Return the [x, y] coordinate for the center point of the cell that contains the specified text.  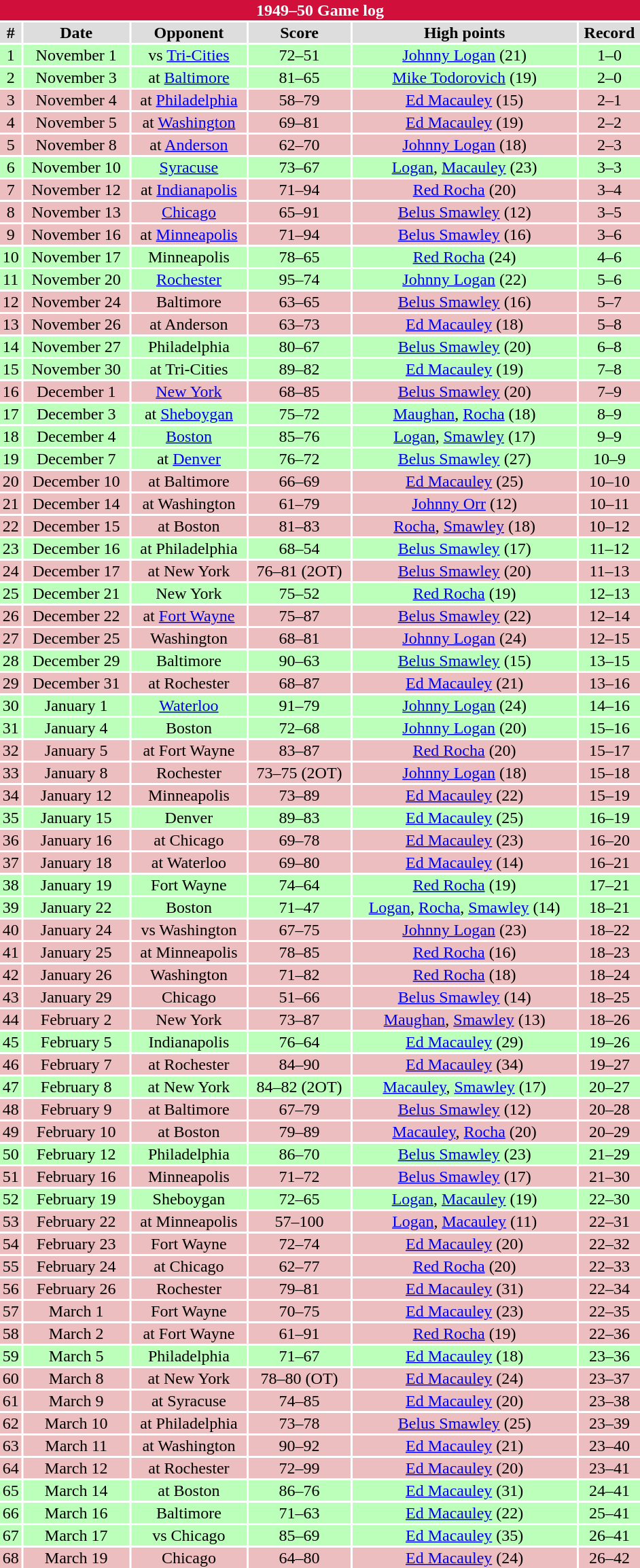
38 [11, 885]
Record [609, 33]
48 [11, 1109]
37 [11, 863]
Belus Smawley (27) [464, 459]
January 26 [76, 975]
November 12 [76, 190]
11–12 [609, 548]
62–77 [300, 1266]
6 [11, 167]
20–27 [609, 1087]
January 15 [76, 818]
20 [11, 481]
December 1 [76, 391]
19–27 [609, 1064]
March 8 [76, 1378]
18–21 [609, 907]
November 30 [76, 369]
43 [11, 997]
February 7 [76, 1064]
January 19 [76, 885]
14 [11, 347]
31 [11, 728]
Logan, Rocha, Smawley (14) [464, 907]
8–9 [609, 414]
30 [11, 705]
19–26 [609, 1042]
January 18 [76, 863]
2–0 [609, 77]
76–81 (2OT) [300, 571]
February 12 [76, 1154]
March 10 [76, 1423]
13–15 [609, 661]
Johnny Orr (12) [464, 504]
69–78 [300, 840]
35 [11, 818]
February 22 [76, 1221]
February 10 [76, 1132]
at Tri-Cities [189, 369]
22–35 [609, 1311]
61–91 [300, 1334]
63–65 [300, 302]
86–70 [300, 1154]
74–64 [300, 885]
56 [11, 1289]
at Denver [189, 459]
85–76 [300, 436]
2–3 [609, 145]
12 [11, 302]
66–69 [300, 481]
November 5 [76, 122]
5–6 [609, 279]
65 [11, 1491]
21–29 [609, 1154]
Macauley, Smawley (17) [464, 1087]
46 [11, 1064]
69–80 [300, 863]
22–36 [609, 1334]
3–5 [609, 212]
25 [11, 593]
51–66 [300, 997]
4 [11, 122]
February 26 [76, 1289]
68–81 [300, 638]
December 16 [76, 548]
73–78 [300, 1423]
Logan, Smawley (17) [464, 436]
Date [76, 33]
December 22 [76, 616]
November 20 [76, 279]
4–6 [609, 257]
2 [11, 77]
28 [11, 661]
December 4 [76, 436]
79–89 [300, 1132]
36 [11, 840]
71–47 [300, 907]
75–87 [300, 616]
23–36 [609, 1356]
22–32 [609, 1244]
December 10 [76, 481]
55 [11, 1266]
3–4 [609, 190]
15–16 [609, 728]
10 [11, 257]
8 [11, 212]
72–65 [300, 1199]
20–28 [609, 1109]
March 16 [76, 1513]
9 [11, 234]
16–19 [609, 818]
March 17 [76, 1535]
18–22 [609, 930]
61–79 [300, 504]
68–87 [300, 683]
27 [11, 638]
42 [11, 975]
January 8 [76, 773]
Ed Macauley (14) [464, 863]
39 [11, 907]
1 [11, 55]
November 26 [76, 324]
57–100 [300, 1221]
22 [11, 526]
63–73 [300, 324]
25–41 [609, 1513]
17–21 [609, 885]
73–75 (2OT) [300, 773]
68 [11, 1558]
23–38 [609, 1401]
75–52 [300, 593]
45 [11, 1042]
24–41 [609, 1491]
December 15 [76, 526]
73–67 [300, 167]
5–8 [609, 324]
11–13 [609, 571]
18–26 [609, 1020]
1949–50 Game log [320, 10]
61 [11, 1401]
15–17 [609, 750]
Belus Smawley (25) [464, 1423]
76–72 [300, 459]
Ed Macauley (34) [464, 1064]
3–6 [609, 234]
1–0 [609, 55]
February 23 [76, 1244]
84–90 [300, 1064]
21 [11, 504]
Syracuse [189, 167]
Opponent [189, 33]
23–37 [609, 1378]
2–1 [609, 100]
23–39 [609, 1423]
9–9 [609, 436]
at Indianapolis [189, 190]
51 [11, 1177]
66 [11, 1513]
71–67 [300, 1356]
62 [11, 1423]
13–16 [609, 683]
at Waterloo [189, 863]
Denver [189, 818]
18 [11, 436]
54 [11, 1244]
21–30 [609, 1177]
2–2 [609, 122]
67–79 [300, 1109]
February 16 [76, 1177]
81–65 [300, 77]
63 [11, 1446]
81–83 [300, 526]
71–63 [300, 1513]
90–92 [300, 1446]
78–65 [300, 257]
62–70 [300, 145]
22–30 [609, 1199]
Ed Macauley (29) [464, 1042]
January 4 [76, 728]
7–9 [609, 391]
10–10 [609, 481]
60 [11, 1378]
January 1 [76, 705]
10–11 [609, 504]
November 27 [76, 347]
Maughan, Rocha (18) [464, 414]
Logan, Macauley (23) [464, 167]
34 [11, 795]
vs Washington [189, 930]
91–79 [300, 705]
65–91 [300, 212]
52 [11, 1199]
86–76 [300, 1491]
December 3 [76, 414]
Johnny Logan (20) [464, 728]
70–75 [300, 1311]
16 [11, 391]
23–40 [609, 1446]
12–15 [609, 638]
23–41 [609, 1468]
11 [11, 279]
5–7 [609, 302]
January 22 [76, 907]
Mike Todorovich (19) [464, 77]
78–80 (OT) [300, 1378]
6–8 [609, 347]
March 12 [76, 1468]
November 1 [76, 55]
14–16 [609, 705]
32 [11, 750]
November 4 [76, 100]
74–85 [300, 1401]
19 [11, 459]
December 21 [76, 593]
64 [11, 1468]
29 [11, 683]
Logan, Macauley (11) [464, 1221]
February 8 [76, 1087]
December 31 [76, 683]
Maughan, Smawley (13) [464, 1020]
67 [11, 1535]
December 14 [76, 504]
40 [11, 930]
78–85 [300, 952]
33 [11, 773]
69–81 [300, 122]
Belus Smawley (23) [464, 1154]
58 [11, 1334]
November 16 [76, 234]
47 [11, 1087]
March 11 [76, 1446]
53 [11, 1221]
Johnny Logan (22) [464, 279]
5 [11, 145]
12–13 [609, 593]
10–12 [609, 526]
89–82 [300, 369]
February 9 [76, 1109]
15 [11, 369]
January 12 [76, 795]
44 [11, 1020]
90–63 [300, 661]
Belus Smawley (14) [464, 997]
January 29 [76, 997]
7–8 [609, 369]
15–19 [609, 795]
18–24 [609, 975]
December 17 [76, 571]
18–25 [609, 997]
16–21 [609, 863]
Red Rocha (24) [464, 257]
72–99 [300, 1468]
24 [11, 571]
12–14 [609, 616]
Macauley, Rocha (20) [464, 1132]
84–82 (2OT) [300, 1087]
November 10 [76, 167]
85–69 [300, 1535]
16–20 [609, 840]
26–41 [609, 1535]
Johnny Logan (21) [464, 55]
Ed Macauley (15) [464, 100]
December 29 [76, 661]
at Syracuse [189, 1401]
Rocha, Smawley (18) [464, 526]
71–72 [300, 1177]
22–31 [609, 1221]
76–64 [300, 1042]
22–34 [609, 1289]
November 17 [76, 257]
Red Rocha (16) [464, 952]
February 24 [76, 1266]
January 16 [76, 840]
3–3 [609, 167]
59 [11, 1356]
January 25 [76, 952]
December 25 [76, 638]
80–67 [300, 347]
72–74 [300, 1244]
57 [11, 1311]
73–87 [300, 1020]
March 2 [76, 1334]
February 19 [76, 1199]
March 14 [76, 1491]
March 5 [76, 1356]
7 [11, 190]
Belus Smawley (22) [464, 616]
64–80 [300, 1558]
50 [11, 1154]
November 24 [76, 302]
71–82 [300, 975]
Indianapolis [189, 1042]
68–54 [300, 548]
58–79 [300, 100]
23 [11, 548]
18–23 [609, 952]
March 19 [76, 1558]
Belus Smawley (15) [464, 661]
Red Rocha (18) [464, 975]
72–68 [300, 728]
26–42 [609, 1558]
March 9 [76, 1401]
November 3 [76, 77]
22–33 [609, 1266]
89–83 [300, 818]
17 [11, 414]
vs Tri-Cities [189, 55]
Johnny Logan (23) [464, 930]
73–89 [300, 795]
79–81 [300, 1289]
20–29 [609, 1132]
10–9 [609, 459]
November 13 [76, 212]
13 [11, 324]
83–87 [300, 750]
Ed Macauley (35) [464, 1535]
Score [300, 33]
Waterloo [189, 705]
15–18 [609, 773]
at Sheboygan [189, 414]
72–51 [300, 55]
January 24 [76, 930]
Sheboygan [189, 1199]
3 [11, 100]
26 [11, 616]
December 7 [76, 459]
41 [11, 952]
High points [464, 33]
68–85 [300, 391]
November 8 [76, 145]
95–74 [300, 279]
49 [11, 1132]
67–75 [300, 930]
vs Chicago [189, 1535]
February 2 [76, 1020]
March 1 [76, 1311]
February 5 [76, 1042]
75–72 [300, 414]
January 5 [76, 750]
Logan, Macauley (19) [464, 1199]
# [11, 33]
